Return the (X, Y) coordinate for the center point of the cell that contains the specified text.  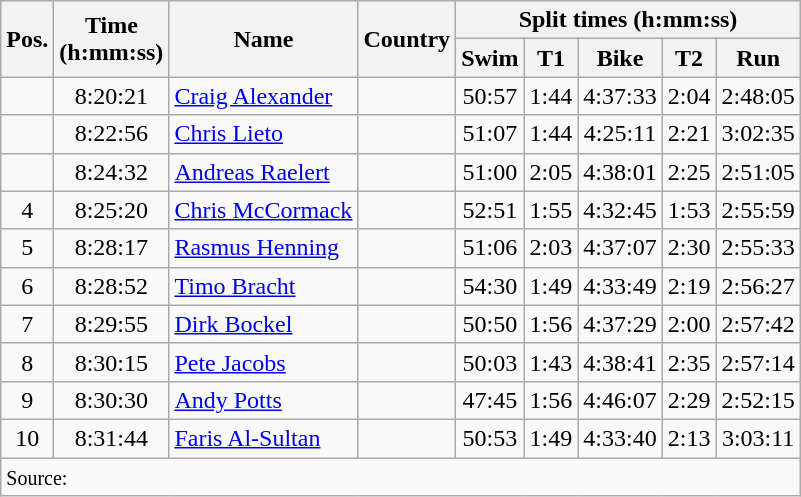
2:05 (551, 172)
Timo Bracht (264, 286)
Bike (620, 58)
8:24:32 (112, 172)
4:25:11 (620, 134)
4:38:01 (620, 172)
4:32:45 (620, 210)
Swim (490, 58)
Run (758, 58)
50:50 (490, 324)
51:00 (490, 172)
Pete Jacobs (264, 362)
2:00 (689, 324)
8:31:44 (112, 438)
4:37:33 (620, 96)
4 (28, 210)
2:52:15 (758, 400)
Time(h:mm:ss) (112, 39)
Chris Lieto (264, 134)
4:33:40 (620, 438)
8:25:20 (112, 210)
T2 (689, 58)
Andreas Raelert (264, 172)
54:30 (490, 286)
4:38:41 (620, 362)
2:29 (689, 400)
1:53 (689, 210)
Source: (401, 477)
2:55:59 (758, 210)
50:53 (490, 438)
8:30:15 (112, 362)
4:37:07 (620, 248)
6 (28, 286)
Country (407, 39)
5 (28, 248)
2:57:14 (758, 362)
Rasmus Henning (264, 248)
Pos. (28, 39)
1:43 (551, 362)
Split times (h:mm:ss) (628, 20)
8:28:52 (112, 286)
47:45 (490, 400)
T1 (551, 58)
8:20:21 (112, 96)
2:25 (689, 172)
Chris McCormack (264, 210)
8:30:30 (112, 400)
50:57 (490, 96)
4:46:07 (620, 400)
8:22:56 (112, 134)
51:06 (490, 248)
2:03 (551, 248)
52:51 (490, 210)
3:03:11 (758, 438)
Andy Potts (264, 400)
3:02:35 (758, 134)
2:04 (689, 96)
2:21 (689, 134)
2:30 (689, 248)
50:03 (490, 362)
2:56:27 (758, 286)
2:35 (689, 362)
1:55 (551, 210)
Name (264, 39)
8:29:55 (112, 324)
Faris Al-Sultan (264, 438)
8 (28, 362)
8:28:17 (112, 248)
2:48:05 (758, 96)
2:19 (689, 286)
51:07 (490, 134)
2:13 (689, 438)
Craig Alexander (264, 96)
2:57:42 (758, 324)
2:55:33 (758, 248)
4:33:49 (620, 286)
2:51:05 (758, 172)
9 (28, 400)
4:37:29 (620, 324)
7 (28, 324)
Dirk Bockel (264, 324)
10 (28, 438)
